For the text-containing cell, return its midpoint in [X, Y] coordinate format. 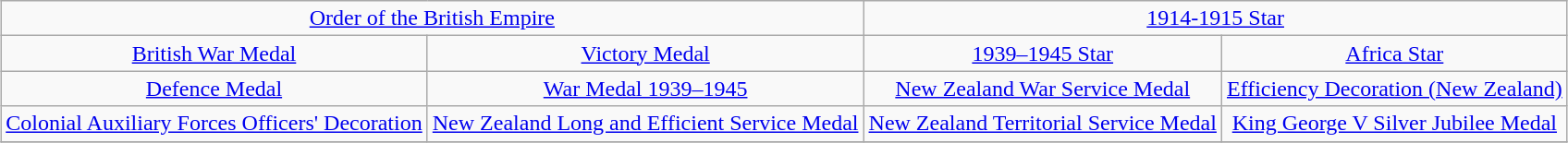
Colonial Auxiliary Forces Officers' Decoration [214, 124]
War Medal 1939–1945 [645, 89]
Efficiency Decoration (New Zealand) [1394, 89]
1914-1915 Star [1215, 18]
New Zealand Long and Efficient Service Medal [645, 124]
1939–1945 Star [1043, 54]
New Zealand War Service Medal [1043, 89]
Order of the British Empire [433, 18]
King George V Silver Jubilee Medal [1394, 124]
British War Medal [214, 54]
Victory Medal [645, 54]
Defence Medal [214, 89]
Africa Star [1394, 54]
New Zealand Territorial Service Medal [1043, 124]
